Scan for the cell matching the given text and deliver its (X, Y) coordinate at center. 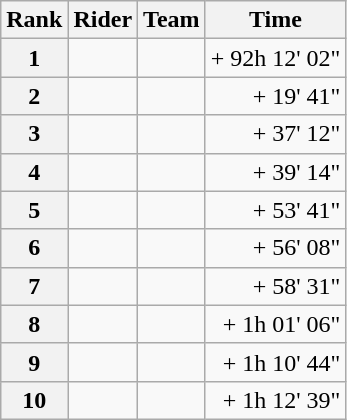
+ 39' 14" (276, 172)
+ 92h 12' 02" (276, 58)
+ 1h 12' 39" (276, 400)
Team (172, 20)
4 (34, 172)
5 (34, 210)
Rank (34, 20)
9 (34, 362)
+ 1h 10' 44" (276, 362)
+ 56' 08" (276, 248)
2 (34, 96)
Time (276, 20)
6 (34, 248)
1 (34, 58)
3 (34, 134)
+ 58' 31" (276, 286)
Rider (103, 20)
10 (34, 400)
+ 53' 41" (276, 210)
+ 19' 41" (276, 96)
+ 37' 12" (276, 134)
8 (34, 324)
+ 1h 01' 06" (276, 324)
7 (34, 286)
